Return the [x, y] coordinate for the center point of the cell that contains the specified text.  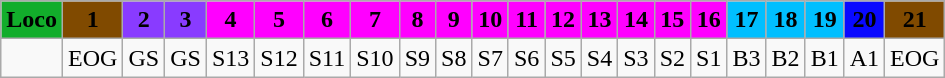
17 [746, 20]
19 [824, 20]
S9 [417, 58]
16 [709, 20]
13 [599, 20]
10 [490, 20]
1 [92, 20]
11 [526, 20]
8 [417, 20]
S6 [526, 58]
B2 [786, 58]
21 [915, 20]
20 [864, 20]
S2 [672, 58]
6 [327, 20]
S8 [454, 58]
B1 [824, 58]
S7 [490, 58]
S1 [709, 58]
18 [786, 20]
S11 [327, 58]
2 [144, 20]
S4 [599, 58]
B3 [746, 58]
S3 [636, 58]
Loco [32, 20]
S13 [230, 58]
14 [636, 20]
A1 [864, 58]
S12 [279, 58]
9 [454, 20]
S5 [563, 58]
15 [672, 20]
S10 [375, 58]
5 [279, 20]
7 [375, 20]
12 [563, 20]
4 [230, 20]
3 [186, 20]
